Detect which cell encompasses the target text, then output its [x, y] center coordinate. 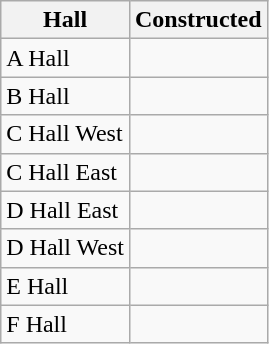
B Hall [66, 96]
E Hall [66, 286]
D Hall West [66, 248]
Constructed [198, 20]
C Hall West [66, 134]
D Hall East [66, 210]
C Hall East [66, 172]
A Hall [66, 58]
Hall [66, 20]
F Hall [66, 324]
